Find where the given text appears and provide that cell's center as [x, y] coordinate. 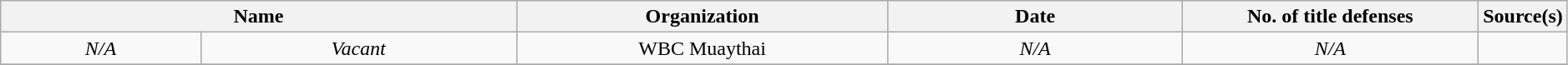
WBC Muaythai [702, 48]
Organization [702, 17]
Vacant [358, 48]
Date [1035, 17]
Name [259, 17]
No. of title defenses [1330, 17]
Source(s) [1524, 17]
